Detect which cell encompasses the target text, then output its [x, y] center coordinate. 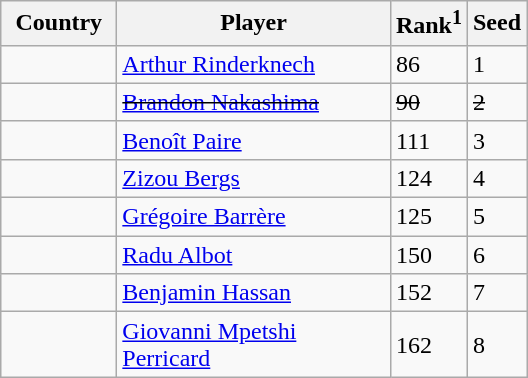
86 [428, 64]
8 [496, 344]
1 [496, 64]
Radu Albot [254, 255]
124 [428, 178]
Country [59, 24]
Benjamin Hassan [254, 293]
Seed [496, 24]
Giovanni Mpetshi Perricard [254, 344]
150 [428, 255]
Benoît Paire [254, 140]
2 [496, 102]
152 [428, 293]
3 [496, 140]
Brandon Nakashima [254, 102]
111 [428, 140]
162 [428, 344]
Grégoire Barrère [254, 217]
90 [428, 102]
Zizou Bergs [254, 178]
5 [496, 217]
4 [496, 178]
6 [496, 255]
125 [428, 217]
Arthur Rinderknech [254, 64]
Rank1 [428, 24]
7 [496, 293]
Player [254, 24]
